Scan for the cell matching the given text and deliver its (X, Y) coordinate at center. 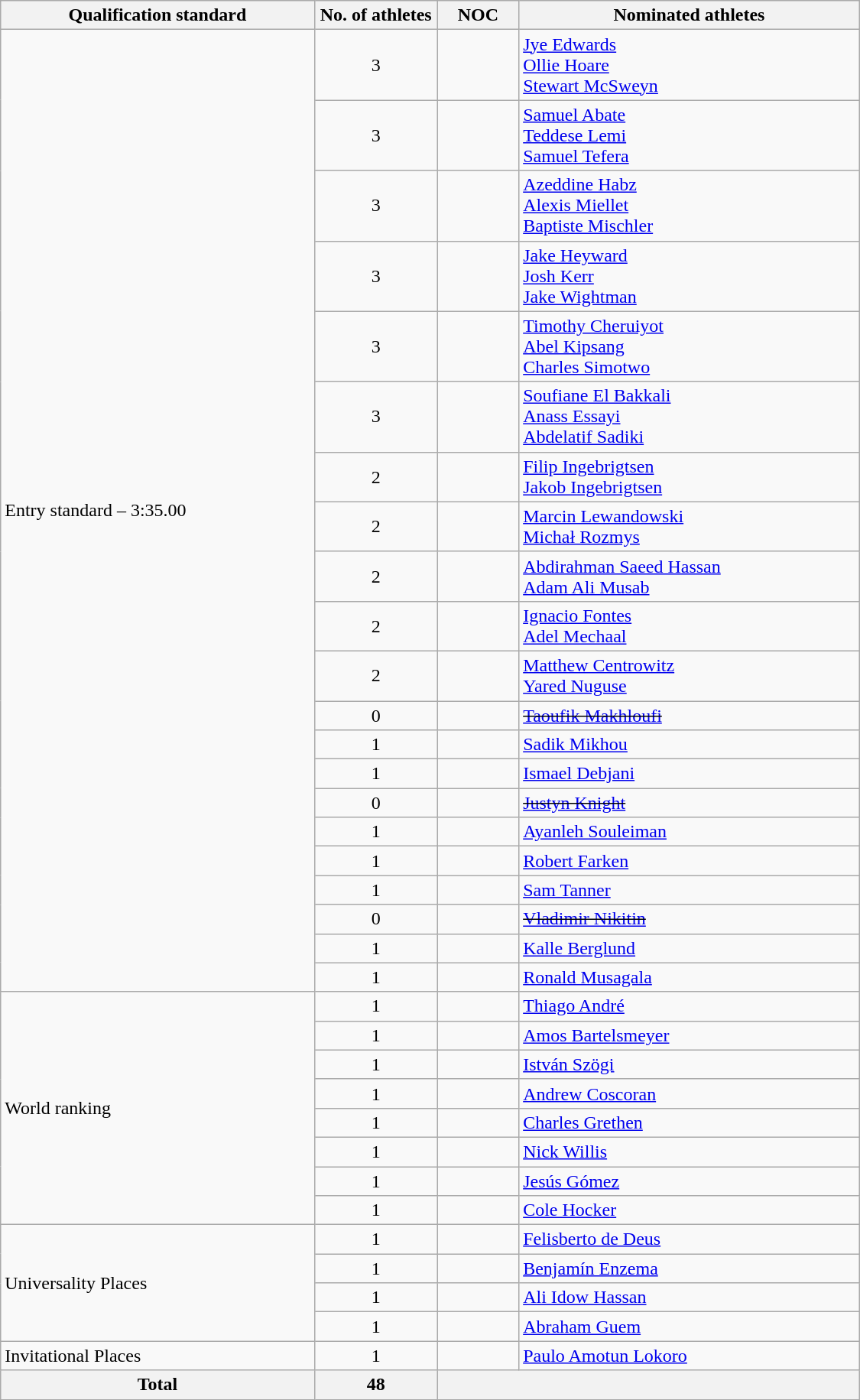
Nominated athletes (690, 15)
Andrew Coscoran (690, 1093)
Azeddine HabzAlexis MielletBaptiste Mischler (690, 206)
Ismael Debjani (690, 774)
Matthew CentrowitzYared Nuguse (690, 676)
48 (376, 1385)
Ali Idow Hassan (690, 1298)
Kalle Berglund (690, 948)
Abdirahman Saeed HassanAdam Ali Musab (690, 577)
Paulo Amotun Lokoro (690, 1356)
Felisberto de Deus (690, 1239)
Total (157, 1385)
Vladimir Nikitin (690, 919)
Entry standard – 3:35.00 (157, 511)
Nick Willis (690, 1152)
Timothy CheruiyotAbel KipsangCharles Simotwo (690, 346)
Taoufik Makhloufi (690, 715)
Filip IngebrigtsenJakob Ingebrigtsen (690, 477)
Benjamín Enzema (690, 1268)
No. of athletes (376, 15)
Jake HeywardJosh KerrJake Wightman (690, 276)
István Szögi (690, 1064)
Abraham Guem (690, 1327)
Universality Places (157, 1283)
Amos Bartelsmeyer (690, 1035)
Jesús Gómez (690, 1181)
Qualification standard (157, 15)
NOC (478, 15)
World ranking (157, 1108)
Charles Grethen (690, 1122)
Cole Hocker (690, 1210)
Ayanleh Souleiman (690, 832)
Sam Tanner (690, 890)
Jye EdwardsOllie HoareStewart McSweyn (690, 65)
Soufiane El BakkaliAnass EssayiAbdelatif Sadiki (690, 417)
Invitational Places (157, 1356)
Samuel AbateTeddese LemiSamuel Tefera (690, 135)
Robert Farken (690, 861)
Marcin LewandowskiMichał Rozmys (690, 526)
Thiago André (690, 1006)
Justyn Knight (690, 803)
Ignacio FontesAdel Mechaal (690, 625)
Sadik Mikhou (690, 745)
Ronald Musagala (690, 977)
